Search for the cell housing the specified text and yield its (X, Y) center coordinate. 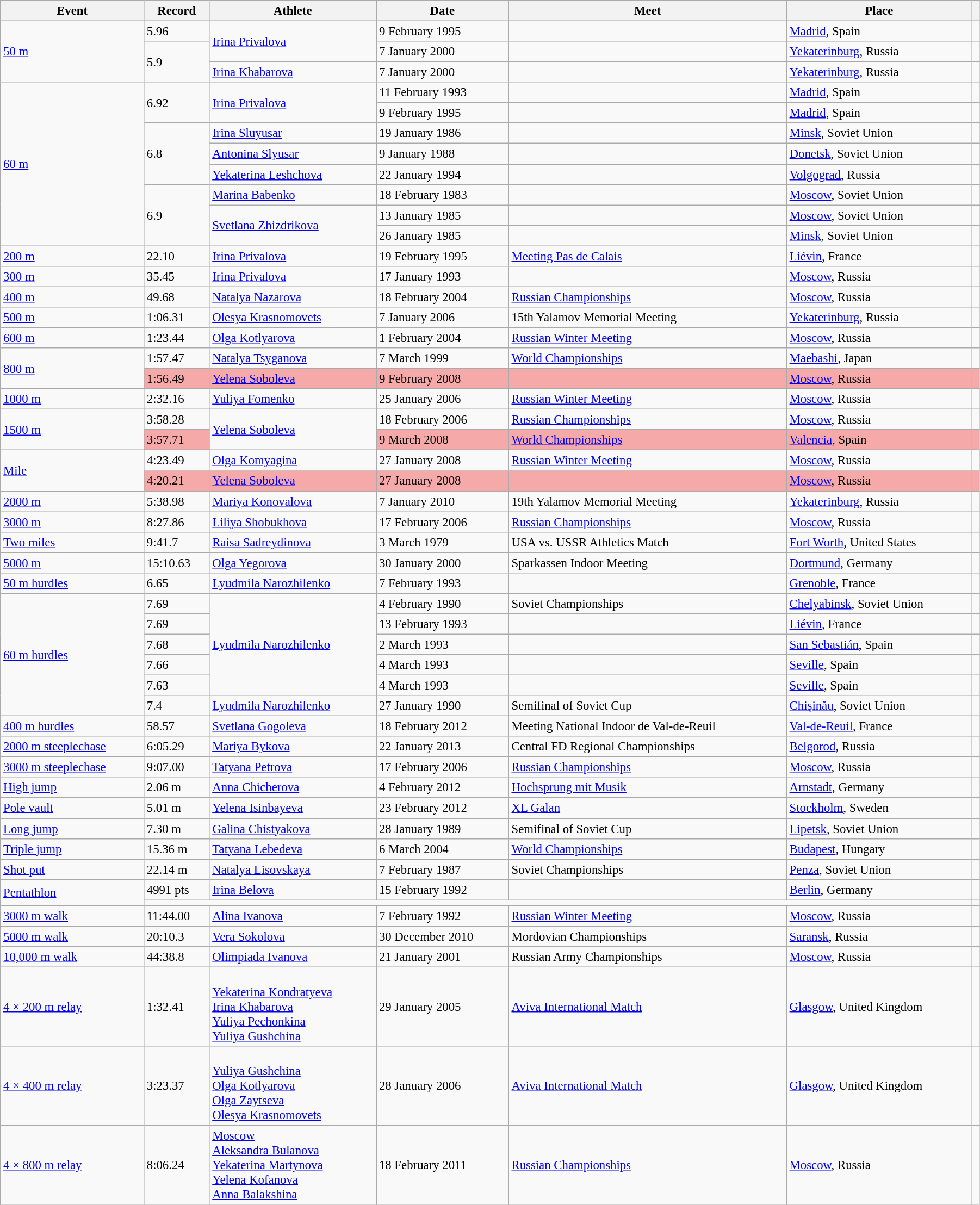
Athlete (293, 11)
3 March 1979 (443, 542)
4 February 2012 (443, 788)
30 December 2010 (443, 936)
4 × 200 m relay (72, 1007)
Arnstadt, Germany (879, 788)
28 January 2006 (443, 1086)
5.9 (176, 62)
50 m (72, 52)
2:32.16 (176, 399)
Event (72, 11)
Val-de-Reuil, France (879, 726)
Natalya Lisovskaya (293, 869)
Svetlana Zhizdrikova (293, 225)
Mile (72, 471)
Donetsk, Soviet Union (879, 154)
XL Galan (647, 808)
Meet (647, 11)
Record (176, 11)
1:56.49 (176, 379)
2000 m steeplechase (72, 747)
6.8 (176, 153)
27 January 1990 (443, 706)
Olimpiada Ivanova (293, 957)
19 February 1995 (443, 256)
11 February 1993 (443, 92)
10,000 m walk (72, 957)
3:57.71 (176, 440)
58.57 (176, 726)
2 March 1993 (443, 644)
San Sebastián, Spain (879, 644)
1:32.41 (176, 1007)
Galina Chistyakova (293, 829)
Maebashi, Japan (879, 358)
8:27.86 (176, 522)
9 March 2008 (443, 440)
Mordovian Championships (647, 936)
Olga Komyagina (293, 461)
Yuliya GushchinaOlga KotlyarovaOlga ZaytsevaOlesya Krasnomovets (293, 1086)
Penza, Soviet Union (879, 869)
26 January 1985 (443, 235)
22 January 2013 (443, 747)
20:10.3 (176, 936)
9 February 2008 (443, 379)
7.4 (176, 706)
Stockholm, Sweden (879, 808)
Tatyana Lebedeva (293, 849)
Fort Worth, United States (879, 542)
Sparkassen Indoor Meeting (647, 563)
7 January 2006 (443, 318)
28 January 1989 (443, 829)
Dortmund, Germany (879, 563)
Place (879, 11)
Two miles (72, 542)
Liliya Shobukhova (293, 522)
Yekaterina KondratyevaIrina KhabarovaYuliya PechonkinaYuliya Gushchina (293, 1007)
44:38.8 (176, 957)
Natalya Nazarova (293, 297)
3:58.28 (176, 420)
23 February 2012 (443, 808)
22.14 m (176, 869)
Olga Yegorova (293, 563)
1:57.47 (176, 358)
Anna Chicherova (293, 788)
29 January 2005 (443, 1007)
Natalya Tsyganova (293, 358)
6.65 (176, 583)
4 February 1990 (443, 604)
4 × 400 m relay (72, 1086)
Yelena Isinbayeva (293, 808)
Vera Sokolova (293, 936)
Long jump (72, 829)
Alina Ivanova (293, 916)
21 January 2001 (443, 957)
Budapest, Hungary (879, 849)
Grenoble, France (879, 583)
7 February 1987 (443, 869)
USA vs. USSR Athletics Match (647, 542)
7 March 1999 (443, 358)
9 January 1988 (443, 154)
Triple jump (72, 849)
19th Yalamov Memorial Meeting (647, 501)
18 February 2011 (443, 1165)
15th Yalamov Memorial Meeting (647, 318)
11:44.00 (176, 916)
Shot put (72, 869)
4:23.49 (176, 461)
3:23.37 (176, 1086)
Chişinău, Soviet Union (879, 706)
25 January 2006 (443, 399)
Irina Khabarova (293, 72)
15:10.63 (176, 563)
Volgograd, Russia (879, 175)
5.96 (176, 32)
3000 m steeplechase (72, 767)
7.66 (176, 665)
30 January 2000 (443, 563)
60 m hurdles (72, 655)
3000 m walk (72, 916)
Irina Sluyusar (293, 133)
7.30 m (176, 829)
1 February 2004 (443, 338)
MoscowAleksandra BulanovaYekaterina MartynovaYelena KofanovaAnna Balakshina (293, 1165)
4:20.21 (176, 481)
Berlin, Germany (879, 890)
19 January 1986 (443, 133)
7.68 (176, 644)
7.63 (176, 686)
Meeting National Indoor de Val-de-Reuil (647, 726)
Yekaterina Leshchova (293, 175)
6.92 (176, 102)
2.06 m (176, 788)
7 February 1992 (443, 916)
Central FD Regional Championships (647, 747)
High jump (72, 788)
1500 m (72, 430)
Pole vault (72, 808)
Antonina Slyusar (293, 154)
1:06.31 (176, 318)
22.10 (176, 256)
3000 m (72, 522)
800 m (72, 369)
1000 m (72, 399)
Tatyana Petrova (293, 767)
Belgorod, Russia (879, 747)
500 m (72, 318)
13 January 1985 (443, 215)
Valencia, Spain (879, 440)
50 m hurdles (72, 583)
15 February 1992 (443, 890)
4991 pts (176, 890)
1:23.44 (176, 338)
5.01 m (176, 808)
15.36 m (176, 849)
Mariya Bykova (293, 747)
18 February 2004 (443, 297)
Meeting Pas de Calais (647, 256)
35.45 (176, 277)
2000 m (72, 501)
6.9 (176, 215)
Date (443, 11)
400 m hurdles (72, 726)
6:05.29 (176, 747)
Saransk, Russia (879, 936)
Chelyabinsk, Soviet Union (879, 604)
18 February 1983 (443, 195)
Svetlana Gogoleva (293, 726)
9:07.00 (176, 767)
7 January 2010 (443, 501)
17 January 1993 (443, 277)
22 January 1994 (443, 175)
600 m (72, 338)
60 m (72, 164)
Olga Kotlyarova (293, 338)
400 m (72, 297)
Marina Babenko (293, 195)
49.68 (176, 297)
4 × 800 m relay (72, 1165)
Yuliya Fomenko (293, 399)
Pentathlon (72, 892)
300 m (72, 277)
18 February 2012 (443, 726)
Mariya Konovalova (293, 501)
Hochsprung mit Musik (647, 788)
Irina Belova (293, 890)
Raisa Sadreydinova (293, 542)
Russian Army Championships (647, 957)
8:06.24 (176, 1165)
13 February 1993 (443, 624)
6 March 2004 (443, 849)
Olesya Krasnomovets (293, 318)
5000 m walk (72, 936)
Lipetsk, Soviet Union (879, 829)
5:38.98 (176, 501)
18 February 2006 (443, 420)
7 February 1993 (443, 583)
5000 m (72, 563)
200 m (72, 256)
9:41.7 (176, 542)
